Pinpoint the cell where the given text exists, returning its (X, Y) midpoint coordinate. 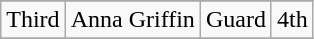
Guard (236, 20)
Third (33, 20)
Anna Griffin (132, 20)
4th (292, 20)
